Extract the [X, Y] coordinate from the center of the cell holding the provided text.  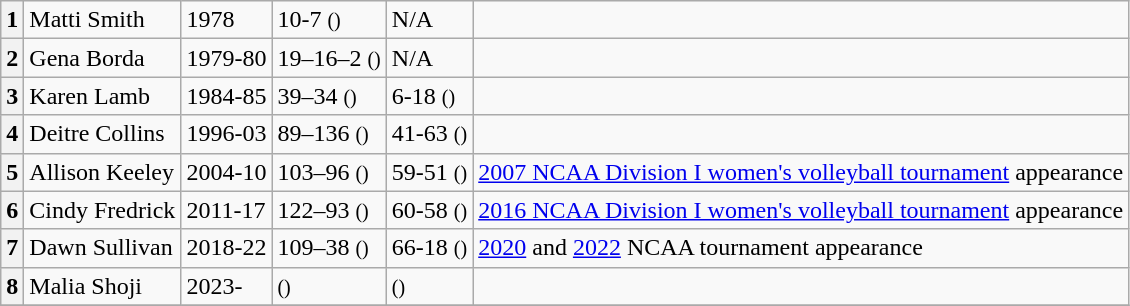
2023- [226, 286]
Matti Smith [102, 20]
2004-10 [226, 172]
Cindy Fredrick [102, 210]
2018-22 [226, 248]
8 [12, 286]
7 [12, 248]
2 [12, 58]
59-51 () [429, 172]
Karen Lamb [102, 96]
1 [12, 20]
1978 [226, 20]
122–93 () [329, 210]
103–96 () [329, 172]
2020 and 2022 NCAA tournament appearance [801, 248]
41-63 () [429, 134]
2011-17 [226, 210]
19–16–2 () [329, 58]
6-18 () [429, 96]
1979-80 [226, 58]
Malia Shoji [102, 286]
2007 NCAA Division I women's volleyball tournament appearance [801, 172]
5 [12, 172]
Dawn Sullivan [102, 248]
Allison Keeley [102, 172]
6 [12, 210]
Deitre Collins [102, 134]
Gena Borda [102, 58]
1996-03 [226, 134]
60-58 () [429, 210]
1984-85 [226, 96]
4 [12, 134]
89–136 () [329, 134]
3 [12, 96]
66-18 () [429, 248]
10-7 () [329, 20]
2016 NCAA Division I women's volleyball tournament appearance [801, 210]
39–34 () [329, 96]
109–38 () [329, 248]
